Find where the given text appears and provide that cell's center as (X, Y) coordinate. 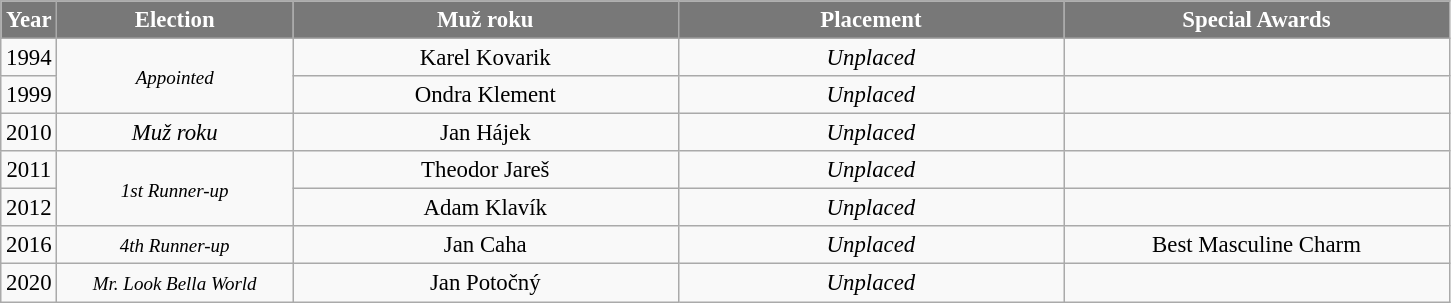
Karel Kovarik (485, 58)
Jan Potočný (485, 283)
Election (175, 20)
1st Runner-up (175, 188)
Year (29, 20)
2016 (29, 245)
Placement (871, 20)
Jan Hájek (485, 133)
Appointed (175, 76)
2012 (29, 208)
Mr. Look Bella World (175, 283)
4th Runner-up (175, 245)
Special Awards (1257, 20)
2020 (29, 283)
Jan Caha (485, 245)
2010 (29, 133)
Adam Klavík (485, 208)
2011 (29, 170)
Theodor Jareš (485, 170)
Ondra Klement (485, 95)
Best Masculine Charm (1257, 245)
1999 (29, 95)
1994 (29, 58)
